Extract the (X, Y) coordinate from the center of the cell holding the provided text.  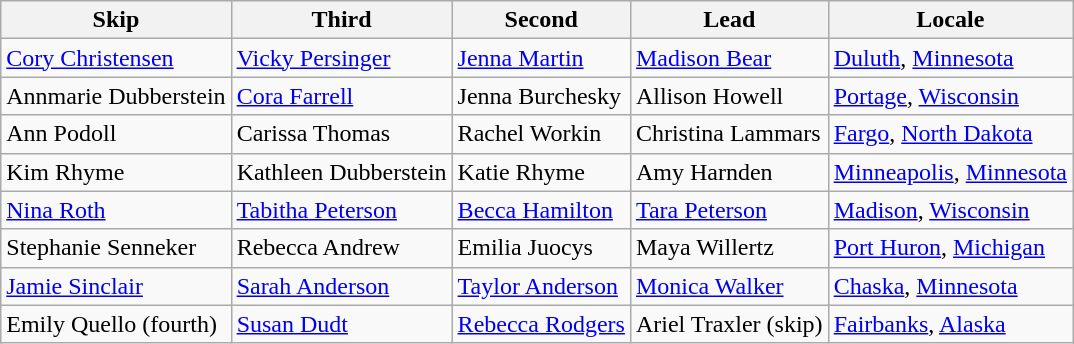
Vicky Persinger (342, 58)
Monica Walker (729, 286)
Duluth, Minnesota (950, 58)
Jamie Sinclair (116, 286)
Rebecca Rodgers (541, 324)
Kathleen Dubberstein (342, 172)
Madison Bear (729, 58)
Minneapolis, Minnesota (950, 172)
Second (541, 20)
Fairbanks, Alaska (950, 324)
Rachel Workin (541, 134)
Cory Christensen (116, 58)
Locale (950, 20)
Jenna Martin (541, 58)
Madison, Wisconsin (950, 210)
Taylor Anderson (541, 286)
Cora Farrell (342, 96)
Jenna Burchesky (541, 96)
Annmarie Dubberstein (116, 96)
Kim Rhyme (116, 172)
Amy Harnden (729, 172)
Sarah Anderson (342, 286)
Christina Lammars (729, 134)
Allison Howell (729, 96)
Emilia Juocys (541, 248)
Susan Dudt (342, 324)
Stephanie Senneker (116, 248)
Carissa Thomas (342, 134)
Ariel Traxler (skip) (729, 324)
Port Huron, Michigan (950, 248)
Rebecca Andrew (342, 248)
Skip (116, 20)
Chaska, Minnesota (950, 286)
Portage, Wisconsin (950, 96)
Tabitha Peterson (342, 210)
Katie Rhyme (541, 172)
Third (342, 20)
Becca Hamilton (541, 210)
Lead (729, 20)
Tara Peterson (729, 210)
Nina Roth (116, 210)
Emily Quello (fourth) (116, 324)
Fargo, North Dakota (950, 134)
Maya Willertz (729, 248)
Ann Podoll (116, 134)
